Capture the cell that displays the provided text and extract its (x, y) central coordinate. 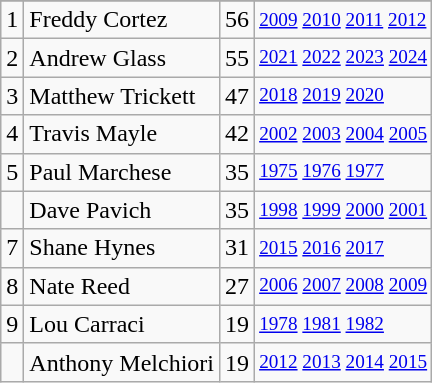
3 (12, 96)
1975 1976 1977 (344, 172)
5 (12, 172)
1 (12, 20)
55 (238, 58)
47 (238, 96)
Lou Carraci (122, 324)
2006 2007 2008 2009 (344, 286)
Andrew Glass (122, 58)
7 (12, 248)
Paul Marchese (122, 172)
2021 2022 2023 2024 (344, 58)
2018 2019 2020 (344, 96)
Anthony Melchiori (122, 362)
2012 2013 2014 2015 (344, 362)
9 (12, 324)
2015 2016 2017 (344, 248)
2009 2010 2011 2012 (344, 20)
27 (238, 286)
Freddy Cortez (122, 20)
2002 2003 2004 2005 (344, 134)
Travis Mayle (122, 134)
Matthew Trickett (122, 96)
31 (238, 248)
4 (12, 134)
Shane Hynes (122, 248)
Dave Pavich (122, 210)
42 (238, 134)
8 (12, 286)
1998 1999 2000 2001 (344, 210)
Nate Reed (122, 286)
1978 1981 1982 (344, 324)
2 (12, 58)
56 (238, 20)
